Identify which cell holds the provided text, then report its (x, y) central coordinate. 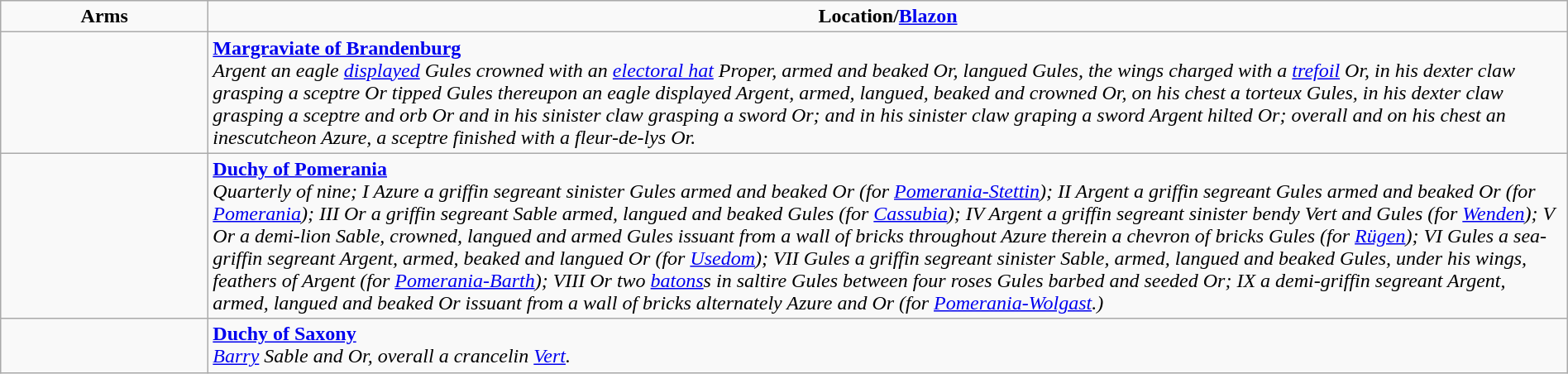
Duchy of SaxonyBarry Sable and Or, overall a crancelin Vert. (888, 346)
Arms (104, 17)
Location/Blazon (888, 17)
